Detect which cell encompasses the target text, then output its [x, y] center coordinate. 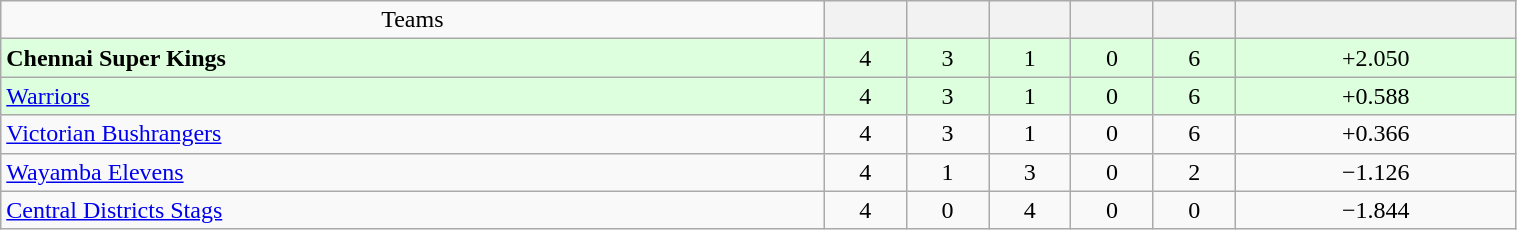
−1.844 [1376, 210]
Teams [412, 20]
+2.050 [1376, 58]
Central Districts Stags [412, 210]
Warriors [412, 96]
Wayamba Elevens [412, 172]
−1.126 [1376, 172]
2 [1194, 172]
+0.366 [1376, 134]
+0.588 [1376, 96]
Victorian Bushrangers [412, 134]
Chennai Super Kings [412, 58]
